For the text-containing cell, return its midpoint in (x, y) coordinate format. 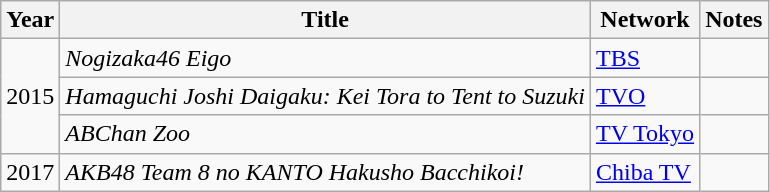
Chiba TV (644, 172)
Network (644, 20)
Notes (734, 20)
TBS (644, 58)
TVO (644, 96)
2015 (30, 96)
Hamaguchi Joshi Daigaku: Kei Tora to Tent to Suzuki (326, 96)
AKB48 Team 8 no KANTO Hakusho Bacchikoi! (326, 172)
Year (30, 20)
ABChan Zoo (326, 134)
TV Tokyo (644, 134)
Nogizaka46 Eigo (326, 58)
Title (326, 20)
2017 (30, 172)
